Output the [X, Y] coordinate of the center of the cell containing the given text.  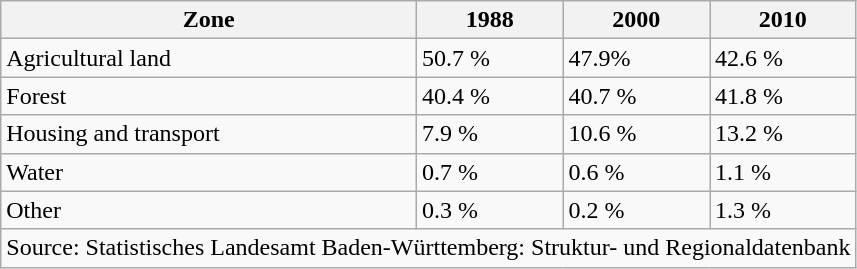
7.9 % [490, 134]
2000 [636, 20]
Other [209, 210]
Forest [209, 96]
0.3 % [490, 210]
41.8 % [784, 96]
Housing and transport [209, 134]
40.4 % [490, 96]
13.2 % [784, 134]
Source: Statistisches Landesamt Baden-Württemberg: Struktur- und Regionaldatenbank [428, 248]
Zone [209, 20]
50.7 % [490, 58]
1.3 % [784, 210]
10.6 % [636, 134]
0.7 % [490, 172]
47.9% [636, 58]
0.2 % [636, 210]
Water [209, 172]
42.6 % [784, 58]
40.7 % [636, 96]
1.1 % [784, 172]
Agricultural land [209, 58]
1988 [490, 20]
0.6 % [636, 172]
2010 [784, 20]
